Identify which cell holds the provided text, then report its [X, Y] central coordinate. 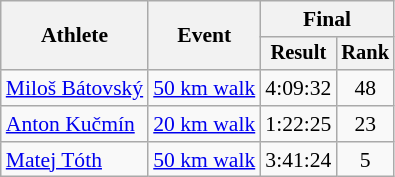
Final [327, 19]
Miloš Bátovský [74, 88]
Rank [365, 54]
4:09:32 [298, 88]
Result [298, 54]
Anton Kučmín [74, 124]
23 [365, 124]
Athlete [74, 36]
20 km walk [204, 124]
1:22:25 [298, 124]
48 [365, 88]
50 km walk [204, 88]
Event [204, 36]
